Capture the cell that displays the provided text and extract its (X, Y) central coordinate. 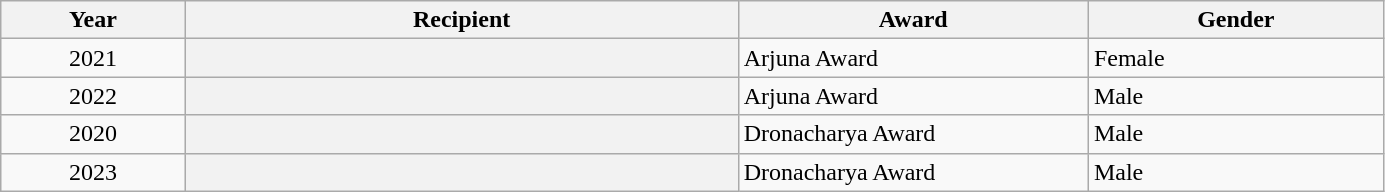
2022 (93, 96)
Award (913, 20)
Year (93, 20)
2021 (93, 58)
Female (1236, 58)
2020 (93, 134)
Recipient (462, 20)
Gender (1236, 20)
2023 (93, 172)
